Extract the [x, y] coordinate from the center of the cell holding the provided text.  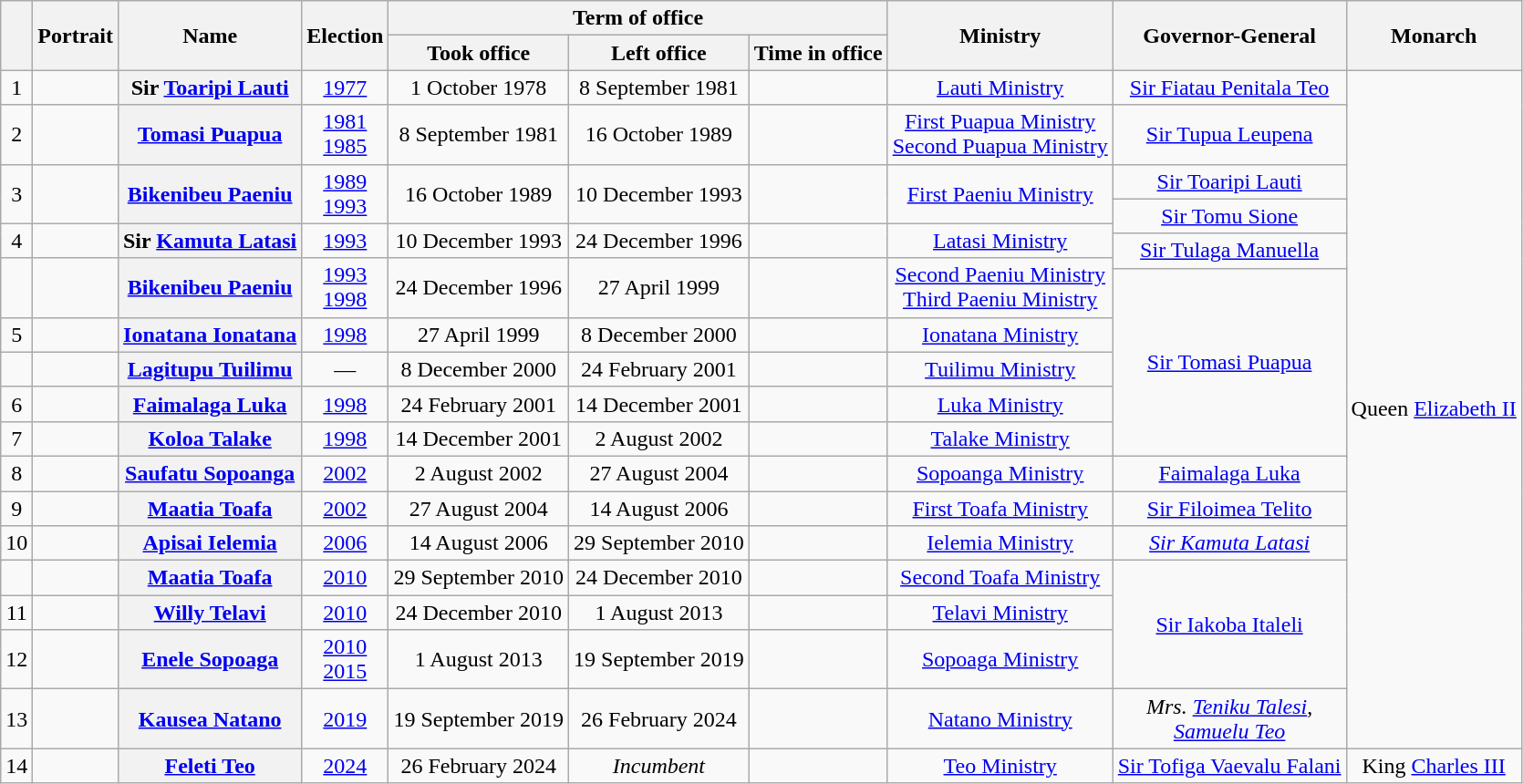
Enele Sopoaga [210, 660]
Latasi Ministry [1000, 241]
7 [16, 438]
Term of office [638, 18]
1993 1998 [345, 288]
Queen Elizabeth II [1434, 409]
2019 [345, 718]
Second Paeniu MinistryThird Paeniu Ministry [1000, 288]
Koloa Talake [210, 438]
Sopoaga Ministry [1000, 660]
Incumbent [659, 766]
6 [16, 404]
Portrait [76, 36]
Sir Tomasi Puapua [1229, 362]
1 [16, 88]
13 [16, 718]
Second Toafa Ministry [1000, 578]
First Toafa Ministry [1000, 508]
14 [16, 766]
Name [210, 36]
11 [16, 613]
Time in office [818, 53]
1993 [345, 241]
Willy Telavi [210, 613]
Sir Tupua Leupena [1229, 135]
1977 [345, 88]
Feleti Teo [210, 766]
Ionatana Ionatana [210, 335]
King Charles III [1434, 766]
Monarch [1434, 36]
Sir Iakoba Italeli [1229, 625]
Mrs. Teniku Talesi,Samuelu Teo [1229, 718]
Sopoanga Ministry [1000, 473]
Lagitupu Tuilimu [210, 369]
— [345, 369]
10 [16, 543]
Luka Ministry [1000, 404]
Tuilimu Ministry [1000, 369]
1 October 1978 [479, 88]
4 [16, 241]
Sir Fiatau Penitala Teo [1229, 88]
8 [16, 473]
3 [16, 193]
Apisai Ielemia [210, 543]
Teo Ministry [1000, 766]
5 [16, 335]
19891993 [345, 193]
2006 [345, 543]
Governor-General [1229, 36]
Ionatana Ministry [1000, 335]
Ielemia Ministry [1000, 543]
Tomasi Puapua [210, 135]
Talake Ministry [1000, 438]
Sir Tulaga Manuella [1229, 251]
Ministry [1000, 36]
Natano Ministry [1000, 718]
Telavi Ministry [1000, 613]
Sir Filoimea Telito [1229, 508]
First Puapua MinistrySecond Puapua Ministry [1000, 135]
Lauti Ministry [1000, 88]
20102015 [345, 660]
Left office [659, 53]
Sir Tomu Sione [1229, 216]
First Paeniu Ministry [1000, 193]
Took office [479, 53]
2024 [345, 766]
Saufatu Sopoanga [210, 473]
2 [16, 135]
Kausea Natano [210, 718]
9 [16, 508]
12 [16, 660]
Election [345, 36]
Sir Tofiga Vaevalu Falani [1229, 766]
19811985 [345, 135]
